Determine the (x, y) coordinate at the center of the cell enclosing the given text.  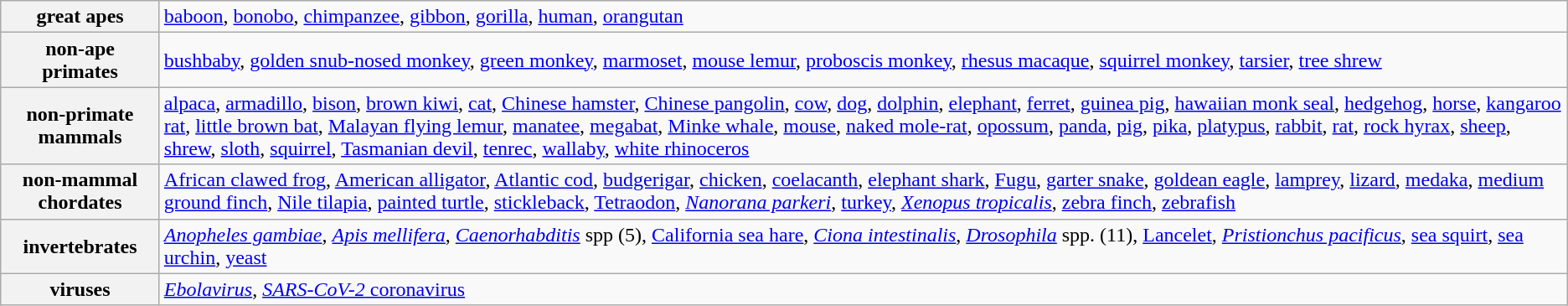
invertebrates (80, 246)
bushbaby, golden snub-nosed monkey, green monkey, marmoset, mouse lemur, proboscis monkey, rhesus macaque, squirrel monkey, tarsier, tree shrew (863, 60)
non-mammal chordates (80, 191)
baboon, bonobo, chimpanzee, gibbon, gorilla, human, orangutan (863, 17)
viruses (80, 289)
non-primate mammals (80, 126)
great apes (80, 17)
non-ape primates (80, 60)
Ebolavirus, SARS-CoV-2 coronavirus (863, 289)
